Output the (x, y) coordinate of the center of the cell containing the given text.  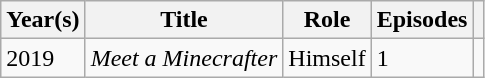
Year(s) (43, 20)
2019 (43, 58)
Himself (327, 58)
Role (327, 20)
Episodes (422, 20)
Meet a Minecrafter (184, 58)
Title (184, 20)
1 (422, 58)
